Determine the (x, y) coordinate at the center of the cell enclosing the given text.  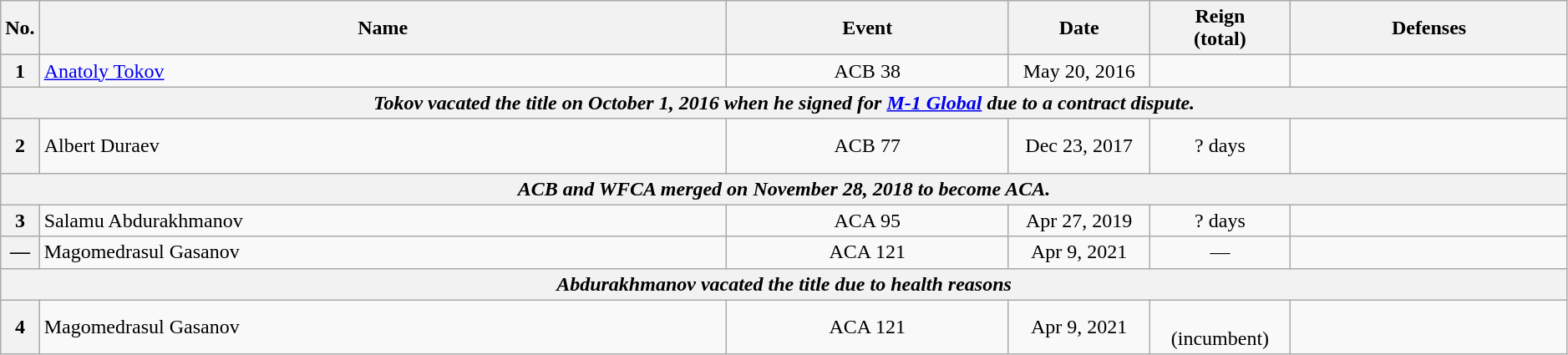
ACB and WFCA merged on November 28, 2018 to become ACA. (784, 189)
Abdurakhmanov vacated the title due to health reasons (784, 284)
Albert Duraev (383, 145)
ACB 77 (867, 145)
Defenses (1428, 28)
3 (20, 221)
Dec 23, 2017 (1079, 145)
Apr 27, 2019 (1079, 221)
ACA 95 (867, 221)
Date (1079, 28)
4 (20, 327)
(incumbent) (1220, 327)
Event (867, 28)
ACB 38 (867, 71)
Reign(total) (1220, 28)
1 (20, 71)
Name (383, 28)
Salamu Abdurakhmanov (383, 221)
2 (20, 145)
Anatoly Tokov (383, 71)
Tokov vacated the title on October 1, 2016 when he signed for M-1 Global due to a contract dispute. (784, 103)
No. (20, 28)
May 20, 2016 (1079, 71)
